Scan for the cell matching the given text and deliver its [x, y] coordinate at center. 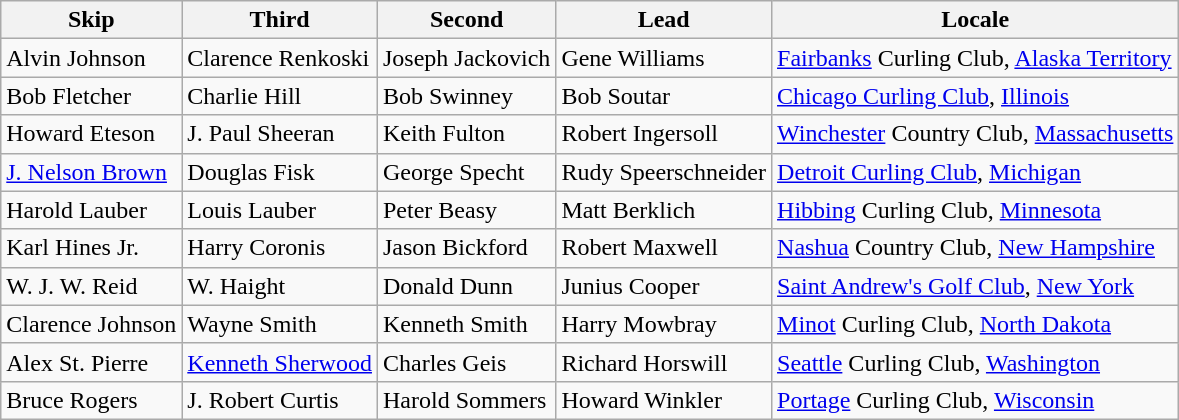
Harold Lauber [92, 210]
Robert Ingersoll [664, 134]
Charlie Hill [280, 96]
Saint Andrew's Golf Club, New York [976, 286]
Minot Curling Club, North Dakota [976, 324]
Wayne Smith [280, 324]
Portage Curling Club, Wisconsin [976, 400]
Seattle Curling Club, Washington [976, 362]
Douglas Fisk [280, 172]
Harry Coronis [280, 248]
J. Paul Sheeran [280, 134]
Keith Fulton [466, 134]
W. J. W. Reid [92, 286]
Bob Swinney [466, 96]
Bob Soutar [664, 96]
Matt Berklich [664, 210]
Jason Bickford [466, 248]
Louis Lauber [280, 210]
Bruce Rogers [92, 400]
Bob Fletcher [92, 96]
Chicago Curling Club, Illinois [976, 96]
Harry Mowbray [664, 324]
Donald Dunn [466, 286]
Kenneth Smith [466, 324]
Lead [664, 20]
Richard Horswill [664, 362]
Alvin Johnson [92, 58]
George Specht [466, 172]
Robert Maxwell [664, 248]
Clarence Renkoski [280, 58]
Harold Sommers [466, 400]
Rudy Speerschneider [664, 172]
Kenneth Sherwood [280, 362]
Joseph Jackovich [466, 58]
Fairbanks Curling Club, Alaska Territory [976, 58]
J. Robert Curtis [280, 400]
Gene Williams [664, 58]
Second [466, 20]
Hibbing Curling Club, Minnesota [976, 210]
Detroit Curling Club, Michigan [976, 172]
Peter Beasy [466, 210]
Locale [976, 20]
Skip [92, 20]
Junius Cooper [664, 286]
Howard Winkler [664, 400]
W. Haight [280, 286]
J. Nelson Brown [92, 172]
Howard Eteson [92, 134]
Karl Hines Jr. [92, 248]
Third [280, 20]
Charles Geis [466, 362]
Alex St. Pierre [92, 362]
Nashua Country Club, New Hampshire [976, 248]
Clarence Johnson [92, 324]
Winchester Country Club, Massachusetts [976, 134]
